For the text-containing cell, return its midpoint in [X, Y] coordinate format. 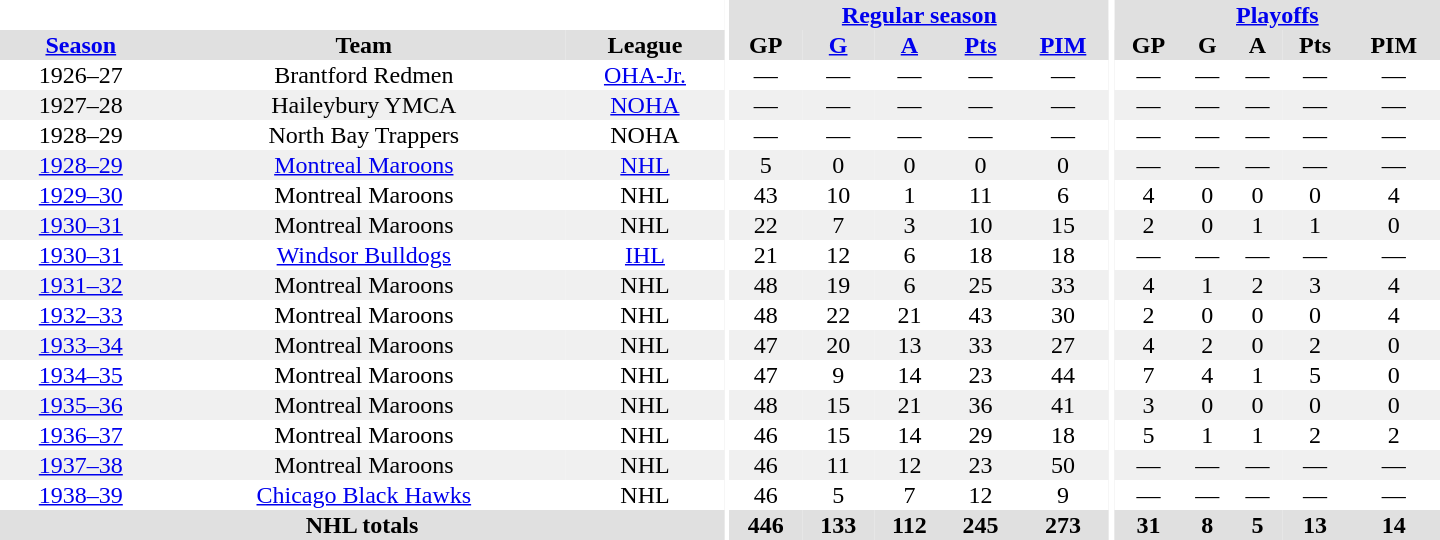
133 [838, 525]
44 [1063, 375]
112 [909, 525]
Playoffs [1278, 15]
1936–37 [81, 435]
Chicago Black Hawks [364, 495]
1934–35 [81, 375]
446 [765, 525]
8 [1207, 525]
36 [980, 405]
Regular season [919, 15]
50 [1063, 465]
Team [364, 45]
NHL totals [362, 525]
1929–30 [81, 195]
IHL [645, 255]
31 [1149, 525]
Haileybury YMCA [364, 105]
League [645, 45]
1932–33 [81, 315]
29 [980, 435]
273 [1063, 525]
1935–36 [81, 405]
Brantford Redmen [364, 75]
27 [1063, 345]
19 [838, 285]
1926–27 [81, 75]
1933–34 [81, 345]
1927–28 [81, 105]
30 [1063, 315]
1931–32 [81, 285]
Windsor Bulldogs [364, 255]
245 [980, 525]
OHA-Jr. [645, 75]
Season [81, 45]
North Bay Trappers [364, 135]
1938–39 [81, 495]
41 [1063, 405]
25 [980, 285]
20 [838, 345]
1937–38 [81, 465]
